Search for the cell housing the specified text and yield its (X, Y) center coordinate. 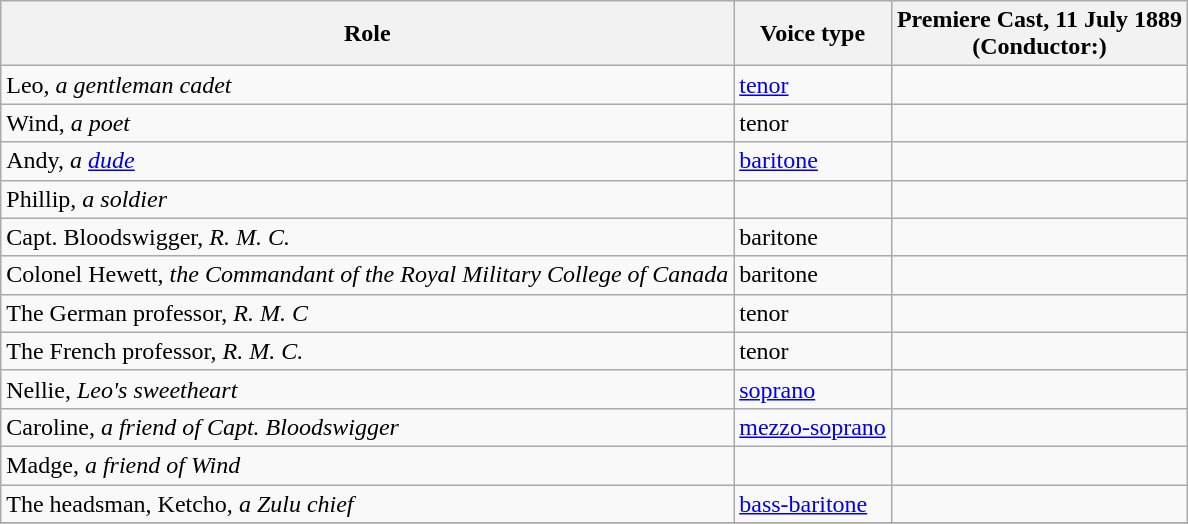
Andy, a dude (368, 161)
Wind, a poet (368, 123)
Caroline, a friend of Capt. Bloodswigger (368, 427)
Nellie, Leo's sweetheart (368, 389)
Voice type (813, 34)
soprano (813, 389)
Colonel Hewett, the Commandant of the Royal Military College of Canada (368, 275)
Phillip, a soldier (368, 199)
Role (368, 34)
Premiere Cast, 11 July 1889 (Conductor:) (1039, 34)
The French professor, R. M. C. (368, 351)
Leo, a gentleman cadet (368, 85)
Capt. Bloodswigger, R. M. C. (368, 237)
The headsman, Ketcho, a Zulu chief (368, 503)
mezzo-soprano (813, 427)
bass-baritone (813, 503)
The German professor, R. M. C (368, 313)
Madge, a friend of Wind (368, 465)
